Scan for the cell matching the given text and deliver its (x, y) coordinate at center. 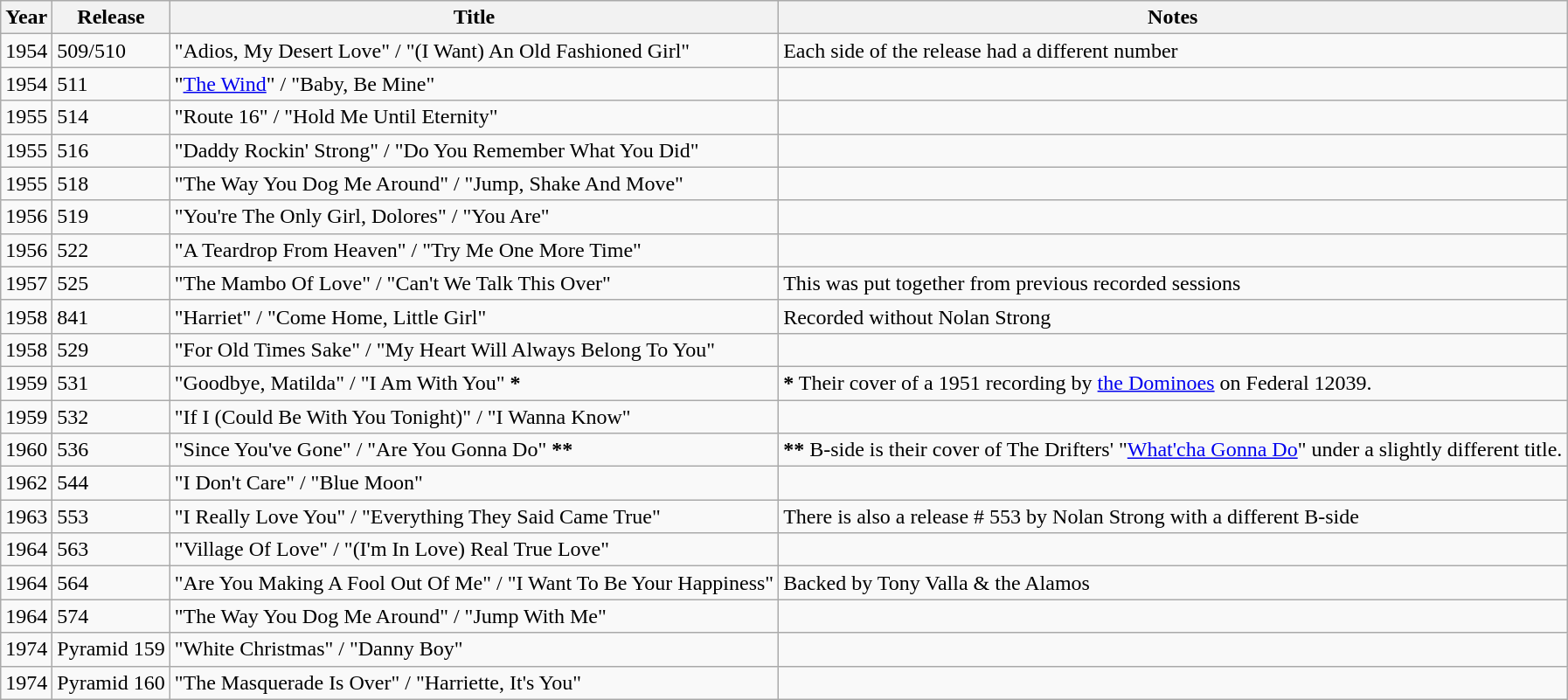
Pyramid 160 (111, 683)
Pyramid 159 (111, 649)
Title (474, 17)
** B-side is their cover of The Drifters' "What'cha Gonna Do" under a slightly different title. (1173, 450)
1963 (26, 516)
"The Wind" / "Baby, Be Mine" (474, 84)
553 (111, 516)
"The Way You Dog Me Around" / "Jump, Shake And Move" (474, 184)
536 (111, 450)
511 (111, 84)
563 (111, 550)
544 (111, 483)
"Harriet" / "Come Home, Little Girl" (474, 316)
There is also a release # 553 by Nolan Strong with a different B-side (1173, 516)
"Route 16" / "Hold Me Until Eternity" (474, 117)
564 (111, 583)
574 (111, 616)
Release (111, 17)
Year (26, 17)
This was put together from previous recorded sessions (1173, 283)
"I Don't Care" / "Blue Moon" (474, 483)
519 (111, 217)
"Since You've Gone" / "Are You Gonna Do" ** (474, 450)
Recorded without Nolan Strong (1173, 316)
"White Christmas" / "Danny Boy" (474, 649)
"Are You Making A Fool Out Of Me" / "I Want To Be Your Happiness" (474, 583)
"You're The Only Girl, Dolores" / "You Are" (474, 217)
"Goodbye, Matilda" / "I Am With You" * (474, 383)
"The Way You Dog Me Around" / "Jump With Me" (474, 616)
"A Teardrop From Heaven" / "Try Me One More Time" (474, 250)
"Daddy Rockin' Strong" / "Do You Remember What You Did" (474, 150)
* Their cover of a 1951 recording by the Dominoes on Federal 12039. (1173, 383)
1957 (26, 283)
532 (111, 417)
514 (111, 117)
Backed by Tony Valla & the Alamos (1173, 583)
531 (111, 383)
Notes (1173, 17)
"The Mambo Of Love" / "Can't We Talk This Over" (474, 283)
"I Really Love You" / "Everything They Said Came True" (474, 516)
1960 (26, 450)
841 (111, 316)
518 (111, 184)
525 (111, 283)
"The Masquerade Is Over" / "Harriette, It's You" (474, 683)
1962 (26, 483)
"Village Of Love" / "(I'm In Love) Real True Love" (474, 550)
529 (111, 350)
516 (111, 150)
509/510 (111, 51)
Each side of the release had a different number (1173, 51)
"If I (Could Be With You Tonight)" / "I Wanna Know" (474, 417)
522 (111, 250)
"Adios, My Desert Love" / "(I Want) An Old Fashioned Girl" (474, 51)
"For Old Times Sake" / "My Heart Will Always Belong To You" (474, 350)
